Determine the [X, Y] coordinate at the center of the cell enclosing the given text.  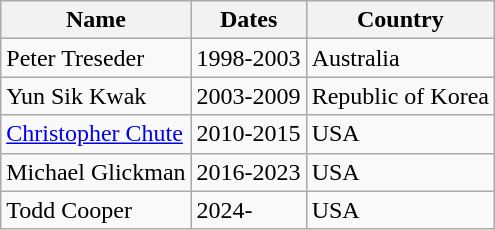
2024- [248, 210]
Australia [400, 58]
1998-2003 [248, 58]
Name [96, 20]
Country [400, 20]
2016-2023 [248, 172]
Christopher Chute [96, 134]
Peter Treseder [96, 58]
Yun Sik Kwak [96, 96]
2003-2009 [248, 96]
Michael Glickman [96, 172]
2010-2015 [248, 134]
Todd Cooper [96, 210]
Dates [248, 20]
Republic of Korea [400, 96]
